Output the [x, y] coordinate of the center of the cell containing the given text.  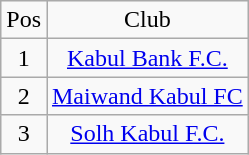
Pos [24, 20]
Kabul Bank F.C. [147, 58]
2 [24, 96]
1 [24, 58]
Maiwand Kabul FC [147, 96]
Club [147, 20]
3 [24, 134]
Solh Kabul F.C. [147, 134]
